Determine the (X, Y) coordinate at the center of the cell enclosing the given text.  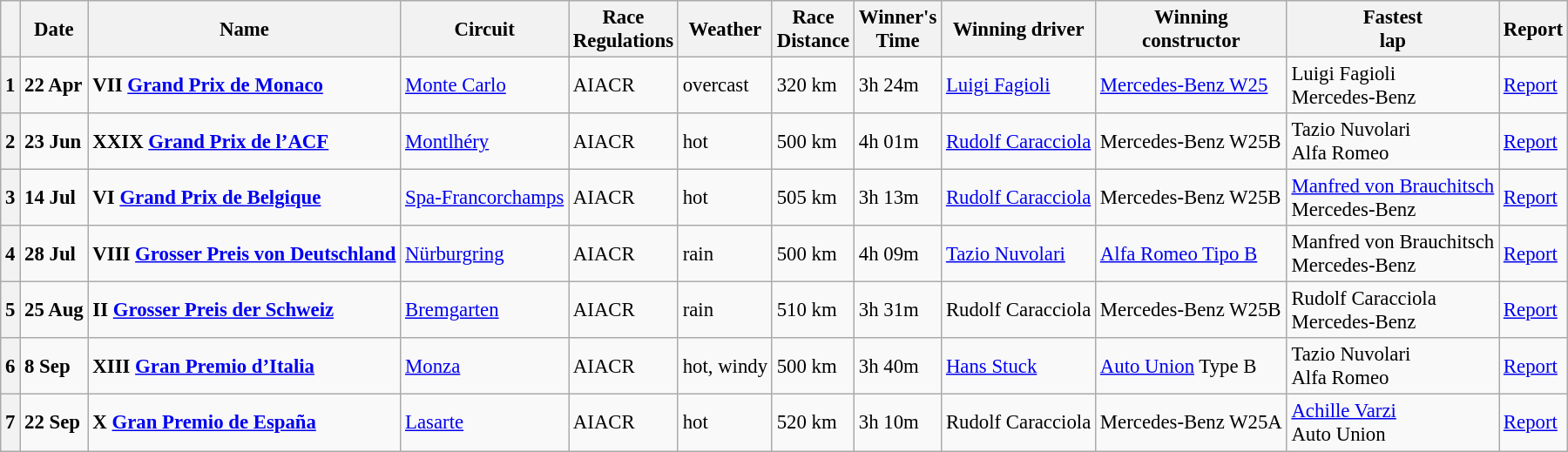
4h 01m (898, 141)
Luigi Fagioli Mercedes-Benz (1392, 85)
3 (10, 199)
Achille Varzi Auto Union (1392, 423)
Weather (725, 30)
3h 13m (898, 199)
510 km (813, 310)
Mercedes-Benz W25 (1192, 85)
II Grosser Preis der Schweiz (244, 310)
1 (10, 85)
Mercedes-Benz W25A (1192, 423)
hot, windy (725, 366)
overcast (725, 85)
Fastestlap (1392, 30)
Tazio Nuvolari (1019, 254)
Circuit (484, 30)
3h 40m (898, 366)
28 Jul (54, 254)
XIII Gran Premio d’Italia (244, 366)
5 (10, 310)
505 km (813, 199)
VIII Grosser Preis von Deutschland (244, 254)
3h 31m (898, 310)
8 Sep (54, 366)
2 (10, 141)
Bremgarten (484, 310)
23 Jun (54, 141)
RaceDistance (813, 30)
4h 09m (898, 254)
Rudolf Caracciola Mercedes-Benz (1392, 310)
Winningconstructor (1192, 30)
25 Aug (54, 310)
Hans Stuck (1019, 366)
Winning driver (1019, 30)
320 km (813, 85)
Date (54, 30)
Luigi Fagioli (1019, 85)
3h 10m (898, 423)
22 Sep (54, 423)
Name (244, 30)
14 Jul (54, 199)
7 (10, 423)
Monza (484, 366)
Alfa Romeo Tipo B (1192, 254)
X Gran Premio de España (244, 423)
Winner'sTime (898, 30)
Spa-Francorchamps (484, 199)
Nürburgring (484, 254)
VII Grand Prix de Monaco (244, 85)
Monte Carlo (484, 85)
Lasarte (484, 423)
22 Apr (54, 85)
Auto Union Type B (1192, 366)
XXIX Grand Prix de l’ACF (244, 141)
3h 24m (898, 85)
VI Grand Prix de Belgique (244, 199)
RaceRegulations (624, 30)
4 (10, 254)
6 (10, 366)
Montlhéry (484, 141)
520 km (813, 423)
